Provide the [X, Y] coordinate of the cell's center where the given text is located.  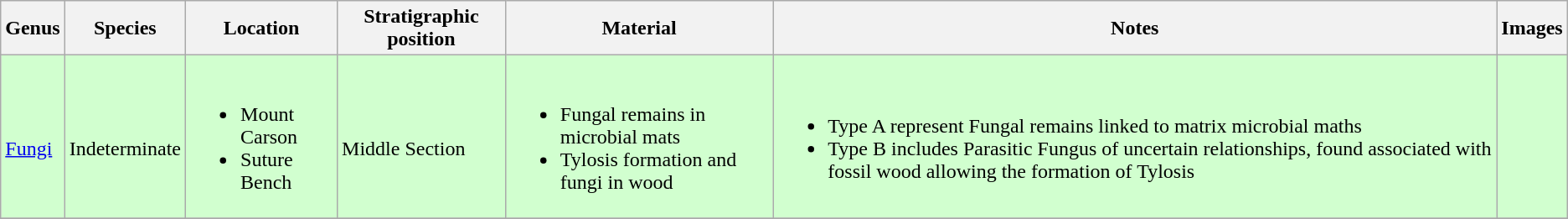
Location [261, 29]
Genus [33, 29]
Notes [1135, 29]
Images [1532, 29]
Fungal remains in microbial matsTylosis formation and fungi in wood [638, 137]
Middle Section [422, 137]
Material [638, 29]
Indeterminate [125, 137]
Species [125, 29]
Stratigraphic position [422, 29]
Fungi [33, 137]
Mount CarsonSuture Bench [261, 137]
